Extract the (x, y) coordinate from the center of the cell holding the provided text.  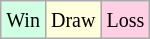
Loss (126, 20)
Win (24, 20)
Draw (72, 20)
